Output the (X, Y) coordinate of the center of the cell containing the given text.  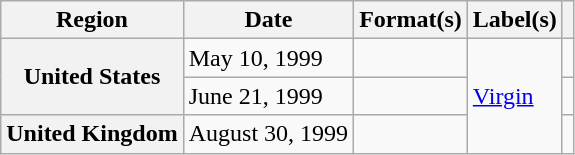
United States (92, 77)
Region (92, 20)
Format(s) (411, 20)
June 21, 1999 (268, 96)
May 10, 1999 (268, 58)
Date (268, 20)
Virgin (514, 96)
United Kingdom (92, 134)
Label(s) (514, 20)
August 30, 1999 (268, 134)
